Search for the cell housing the specified text and yield its (X, Y) center coordinate. 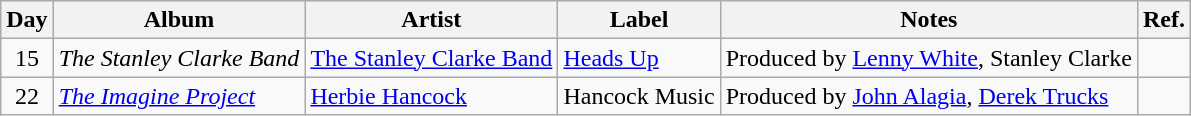
Notes (928, 20)
Day (27, 20)
22 (27, 96)
The Imagine Project (179, 96)
Ref. (1164, 20)
Label (639, 20)
Album (179, 20)
Produced by John Alagia, Derek Trucks (928, 96)
Herbie Hancock (432, 96)
Artist (432, 20)
Hancock Music (639, 96)
Heads Up (639, 58)
15 (27, 58)
Produced by Lenny White, Stanley Clarke (928, 58)
